Search for the cell housing the specified text and yield its (X, Y) center coordinate. 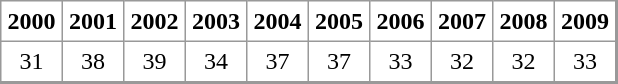
38 (93, 62)
2008 (524, 21)
2003 (216, 21)
2004 (278, 21)
34 (216, 62)
2009 (585, 21)
2005 (339, 21)
2002 (155, 21)
2007 (462, 21)
2006 (401, 21)
31 (32, 62)
39 (155, 62)
2000 (32, 21)
2001 (93, 21)
